Output the (X, Y) coordinate of the center of the cell containing the given text.  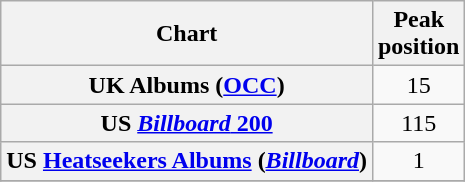
UK Albums (OCC) (187, 85)
15 (418, 85)
1 (418, 161)
US Heatseekers Albums (Billboard) (187, 161)
Peakposition (418, 34)
115 (418, 123)
US Billboard 200 (187, 123)
Chart (187, 34)
